Output the (X, Y) coordinate of the center of the cell containing the given text.  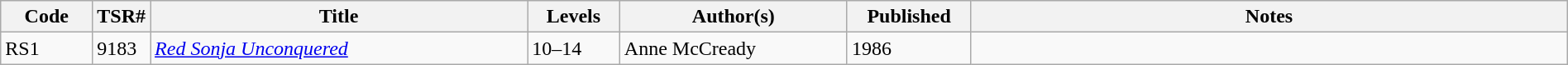
Published (908, 17)
Code (46, 17)
Anne McCready (733, 48)
1986 (908, 48)
TSR# (122, 17)
Levels (574, 17)
10–14 (574, 48)
RS1 (46, 48)
Notes (1269, 17)
9183 (122, 48)
Author(s) (733, 17)
Red Sonja Unconquered (339, 48)
Title (339, 17)
